From the cell containing the given text, extract its center point as (X, Y) coordinate. 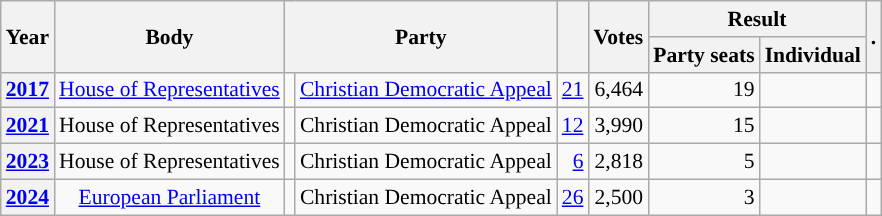
Year (28, 36)
15 (704, 126)
26 (573, 197)
2,500 (618, 197)
Result (757, 19)
6,464 (618, 90)
European Parliament (170, 197)
5 (704, 162)
21 (573, 90)
6 (573, 162)
Body (170, 36)
2017 (28, 90)
Party (421, 36)
3,990 (618, 126)
Votes (618, 36)
2024 (28, 197)
Party seats (704, 55)
. (874, 36)
Individual (813, 55)
2,818 (618, 162)
19 (704, 90)
2023 (28, 162)
2021 (28, 126)
12 (573, 126)
3 (704, 197)
